For the text-containing cell, return its midpoint in (x, y) coordinate format. 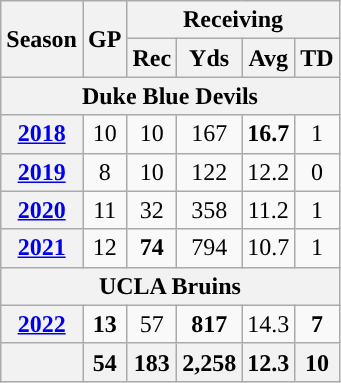
12.3 (268, 362)
794 (210, 248)
0 (317, 172)
11.2 (268, 210)
2022 (42, 324)
13 (104, 324)
167 (210, 134)
TD (317, 58)
GP (104, 39)
2019 (42, 172)
32 (152, 210)
2,258 (210, 362)
817 (210, 324)
2021 (42, 248)
UCLA Bruins (170, 286)
Avg (268, 58)
14.3 (268, 324)
Season (42, 39)
57 (152, 324)
8 (104, 172)
74 (152, 248)
12 (104, 248)
2018 (42, 134)
16.7 (268, 134)
Duke Blue Devils (170, 96)
7 (317, 324)
2020 (42, 210)
122 (210, 172)
Rec (152, 58)
Receiving (233, 20)
183 (152, 362)
11 (104, 210)
10.7 (268, 248)
358 (210, 210)
12.2 (268, 172)
Yds (210, 58)
54 (104, 362)
